Find where the given text appears and provide that cell's center as (X, Y) coordinate. 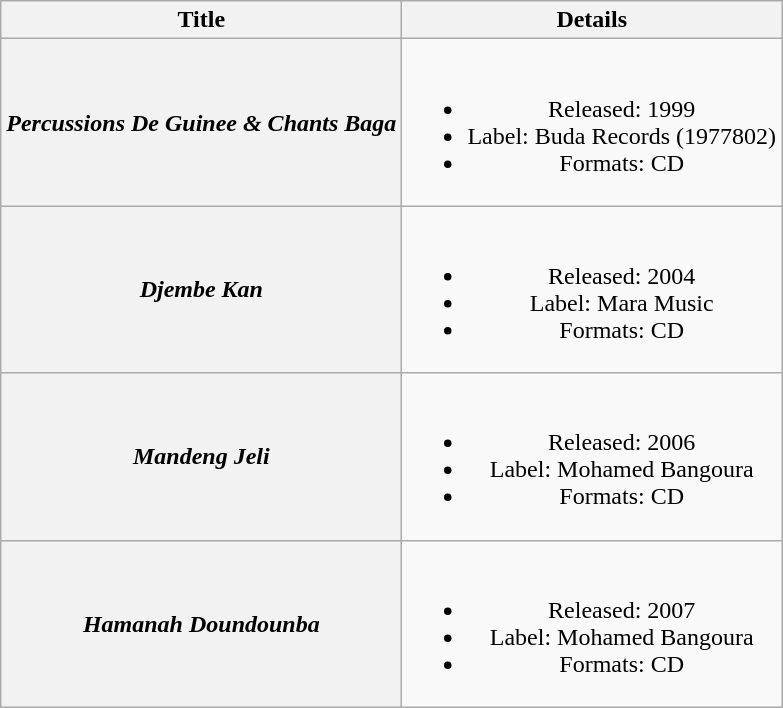
Released: 2004Label: Mara MusicFormats: CD (592, 290)
Released: 2007Label: Mohamed BangouraFormats: CD (592, 624)
Details (592, 20)
Mandeng Jeli (202, 456)
Hamanah Doundounba (202, 624)
Djembe Kan (202, 290)
Released: 1999Label: Buda Records (1977802)Formats: CD (592, 122)
Released: 2006Label: Mohamed BangouraFormats: CD (592, 456)
Title (202, 20)
Percussions De Guinee & Chants Baga (202, 122)
